Extract the [x, y] coordinate from the center of the cell holding the provided text.  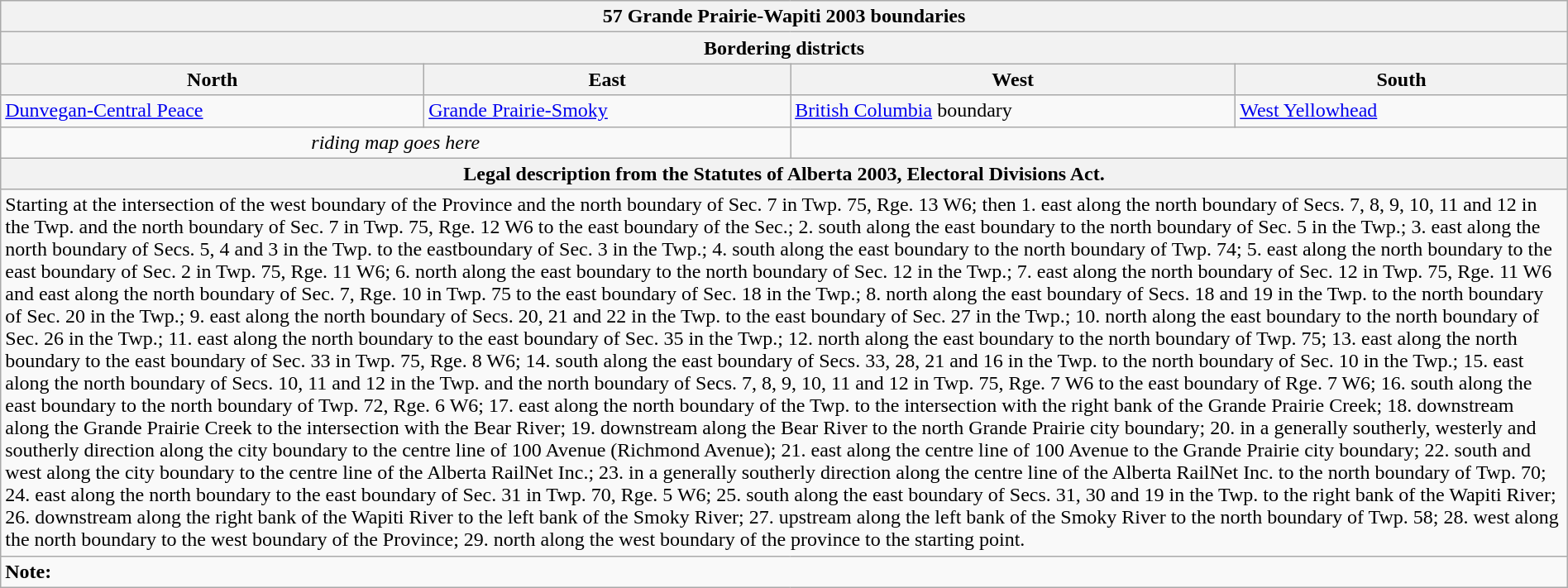
Legal description from the Statutes of Alberta 2003, Electoral Divisions Act. [784, 174]
Note: [784, 571]
South [1402, 79]
Dunvegan-Central Peace [213, 111]
West Yellowhead [1402, 111]
57 Grande Prairie-Wapiti 2003 boundaries [784, 17]
North [213, 79]
East [607, 79]
West [1013, 79]
riding map goes here [395, 142]
Bordering districts [784, 48]
British Columbia boundary [1013, 111]
Grande Prairie-Smoky [607, 111]
